Scan for the cell matching the given text and deliver its (x, y) coordinate at center. 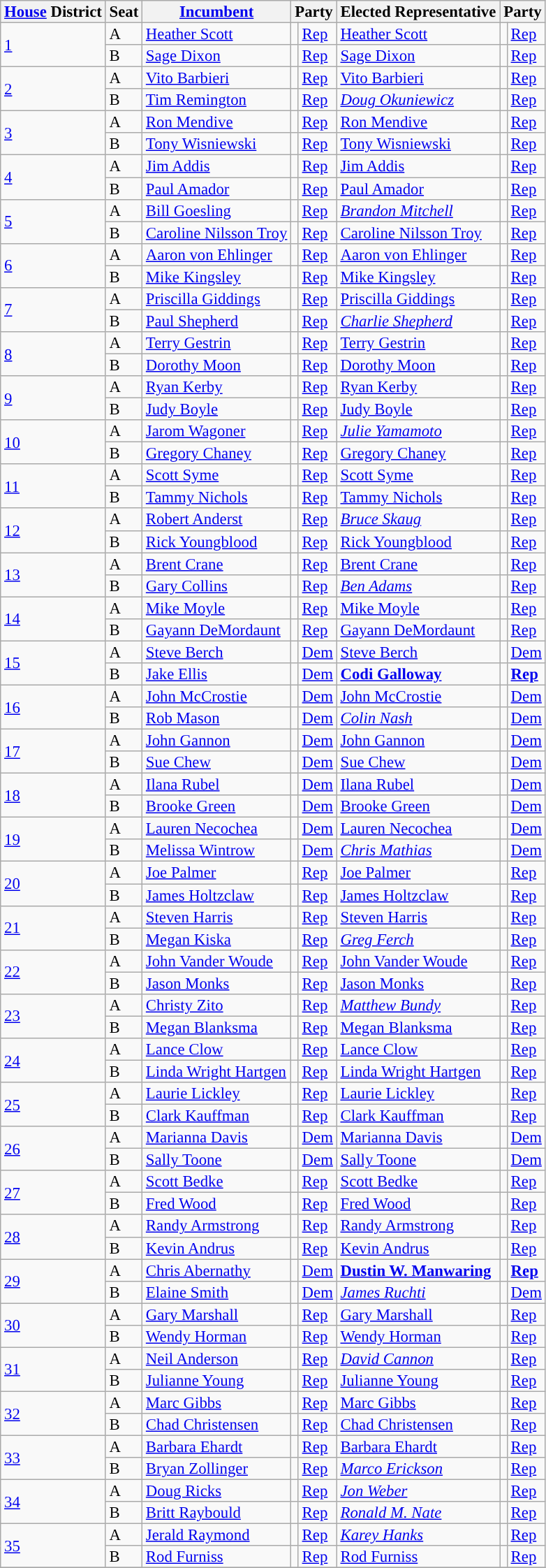
Bruce Skaug (418, 520)
18 (53, 795)
Jake Ellis (216, 674)
28 (53, 1237)
Paul Shepherd (216, 321)
24 (53, 1061)
21 (53, 928)
12 (53, 531)
Jarom Wagoner (216, 431)
Chris Abernathy (216, 1270)
15 (53, 662)
Julie Yamamoto (418, 431)
Jon Weber (418, 1491)
Charlie Shepherd (418, 321)
30 (53, 1325)
35 (53, 1546)
Ronald M. Nate (418, 1513)
Gary Collins (216, 586)
10 (53, 442)
1 (53, 45)
Dustin W. Manwaring (418, 1270)
32 (53, 1413)
33 (53, 1458)
Megan Kiska (216, 939)
31 (53, 1370)
Ben Adams (418, 586)
22 (53, 971)
25 (53, 1104)
34 (53, 1502)
3 (53, 133)
Jerald Raymond (216, 1535)
14 (53, 619)
23 (53, 1016)
16 (53, 707)
David Cannon (418, 1358)
Colin Nash (418, 718)
Elected Representative (418, 12)
9 (53, 398)
19 (53, 840)
5 (53, 221)
Britt Raybould (216, 1513)
13 (53, 574)
Elaine Smith (216, 1292)
Greg Ferch (418, 939)
Bryan Zollinger (216, 1469)
Codi Galloway (418, 674)
Matthew Bundy (418, 1006)
Karey Hanks (418, 1535)
Brandon Mitchell (418, 210)
Robert Anderst (216, 520)
26 (53, 1149)
Incumbent (216, 12)
7 (53, 310)
Christy Zito (216, 1006)
29 (53, 1282)
27 (53, 1192)
Doug Ricks (216, 1491)
House District (53, 12)
8 (53, 354)
Chris Mathias (418, 851)
Bill Goesling (216, 210)
Seat (124, 12)
Rob Mason (216, 718)
Neil Anderson (216, 1358)
17 (53, 752)
Doug Okuniewicz (418, 100)
James Ruchti (418, 1292)
6 (53, 266)
20 (53, 883)
4 (53, 177)
Melissa Wintrow (216, 851)
Tim Remington (216, 100)
Marco Erickson (418, 1469)
11 (53, 486)
2 (53, 89)
